Detect which cell encompasses the target text, then output its (x, y) center coordinate. 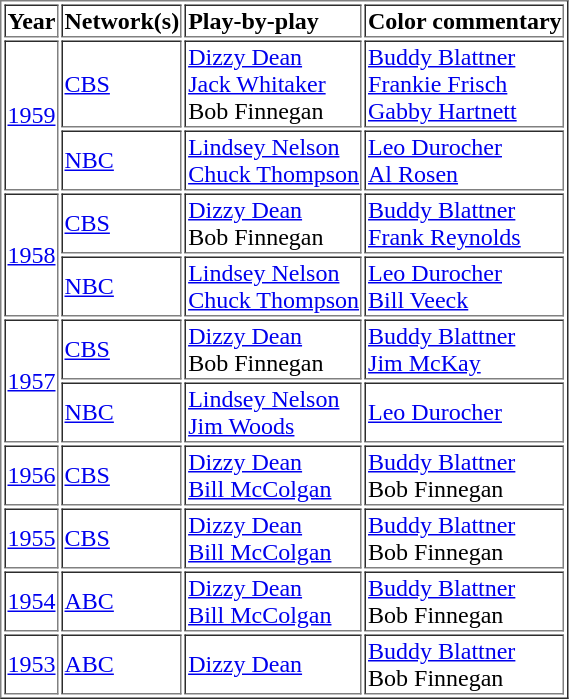
Year (31, 20)
Color commentary (465, 20)
Dizzy Dean (274, 664)
Buddy BlattnerFrank Reynolds (465, 224)
Leo Durocher (465, 412)
1958 (31, 256)
Buddy BlattnerFrankie FrischGabby Hartnett (465, 84)
Leo DurocherBill Veeck (465, 286)
1954 (31, 602)
Dizzy DeanJack WhitakerBob Finnegan (274, 84)
Buddy BlattnerJim McKay (465, 350)
Lindsey NelsonJim Woods (274, 412)
1955 (31, 538)
Leo DurocherAl Rosen (465, 160)
Network(s) (122, 20)
1957 (31, 382)
1959 (31, 115)
1953 (31, 664)
Play-by-play (274, 20)
1956 (31, 476)
